For the text-containing cell, return its midpoint in (X, Y) coordinate format. 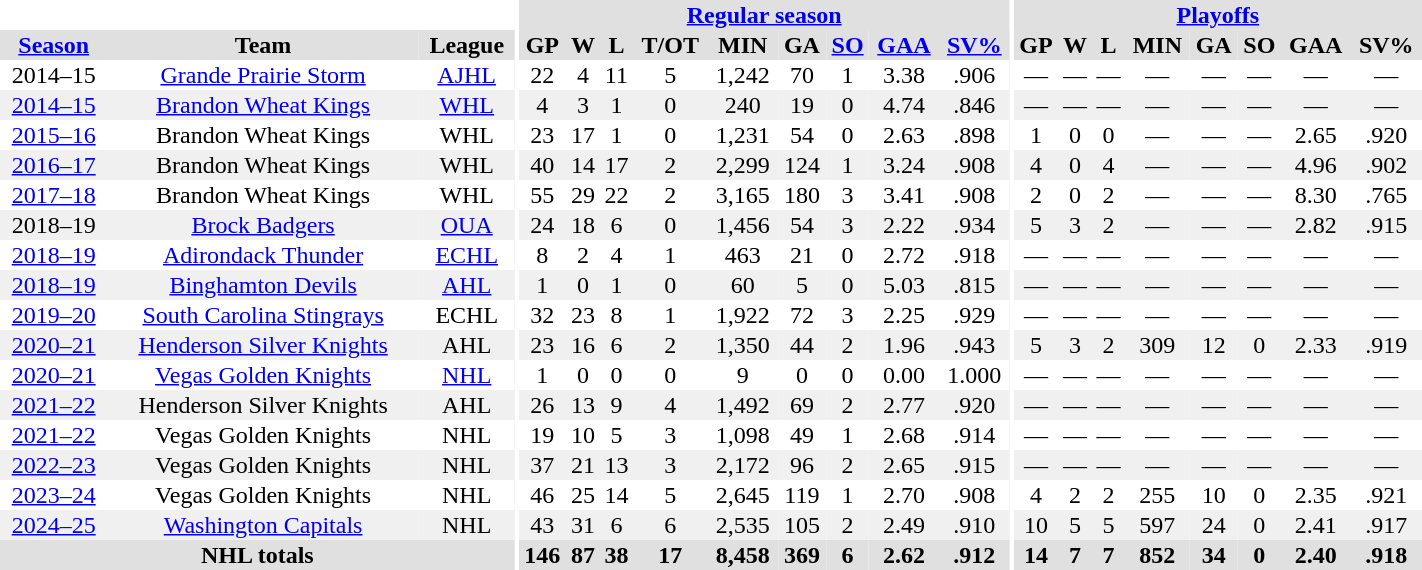
League (467, 45)
29 (582, 195)
38 (616, 555)
2.77 (904, 405)
18 (582, 225)
Regular season (764, 15)
NHL totals (258, 555)
Brock Badgers (262, 225)
44 (802, 345)
4.96 (1316, 165)
2.49 (904, 525)
3,165 (743, 195)
2.41 (1316, 525)
1.000 (974, 375)
5.03 (904, 285)
43 (542, 525)
.910 (974, 525)
2,645 (743, 495)
AJHL (467, 75)
2.25 (904, 315)
2.22 (904, 225)
2.40 (1316, 555)
.919 (1386, 345)
2.82 (1316, 225)
37 (542, 465)
.765 (1386, 195)
25 (582, 495)
2019–20 (54, 315)
Playoffs (1218, 15)
146 (542, 555)
2.68 (904, 435)
124 (802, 165)
105 (802, 525)
2,172 (743, 465)
2.62 (904, 555)
Binghamton Devils (262, 285)
46 (542, 495)
72 (802, 315)
2.35 (1316, 495)
2017–18 (54, 195)
16 (582, 345)
1,350 (743, 345)
Grande Prairie Storm (262, 75)
40 (542, 165)
Washington Capitals (262, 525)
2023–24 (54, 495)
1,098 (743, 435)
Team (262, 45)
1,231 (743, 135)
26 (542, 405)
597 (1158, 525)
3.41 (904, 195)
1,242 (743, 75)
.934 (974, 225)
852 (1158, 555)
2,299 (743, 165)
2.33 (1316, 345)
.943 (974, 345)
Season (54, 45)
.921 (1386, 495)
49 (802, 435)
60 (743, 285)
119 (802, 495)
.846 (974, 105)
T/OT (670, 45)
87 (582, 555)
Adirondack Thunder (262, 255)
.914 (974, 435)
.912 (974, 555)
12 (1214, 345)
8,458 (743, 555)
OUA (467, 225)
1,456 (743, 225)
4.74 (904, 105)
2.70 (904, 495)
2.72 (904, 255)
309 (1158, 345)
.906 (974, 75)
32 (542, 315)
255 (1158, 495)
369 (802, 555)
3.24 (904, 165)
2.63 (904, 135)
55 (542, 195)
34 (1214, 555)
2022–23 (54, 465)
70 (802, 75)
2016–17 (54, 165)
180 (802, 195)
2015–16 (54, 135)
96 (802, 465)
8.30 (1316, 195)
1,922 (743, 315)
.898 (974, 135)
3.38 (904, 75)
.929 (974, 315)
0.00 (904, 375)
South Carolina Stingrays (262, 315)
2024–25 (54, 525)
31 (582, 525)
463 (743, 255)
2,535 (743, 525)
.815 (974, 285)
1,492 (743, 405)
.917 (1386, 525)
69 (802, 405)
.902 (1386, 165)
1.96 (904, 345)
240 (743, 105)
11 (616, 75)
